Scan for the cell matching the given text and deliver its [X, Y] coordinate at center. 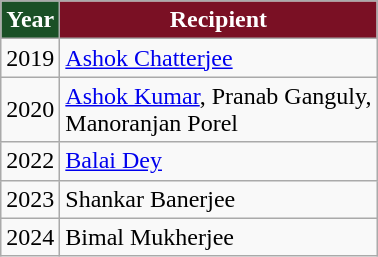
Year [30, 20]
2020 [30, 110]
2022 [30, 161]
Recipient [218, 20]
Bimal Mukherjee [218, 237]
Shankar Banerjee [218, 199]
2019 [30, 58]
Ashok Kumar, Pranab Ganguly,Manoranjan Porel [218, 110]
2024 [30, 237]
Balai Dey [218, 161]
2023 [30, 199]
Ashok Chatterjee [218, 58]
